From the cell containing the given text, extract its center point as [x, y] coordinate. 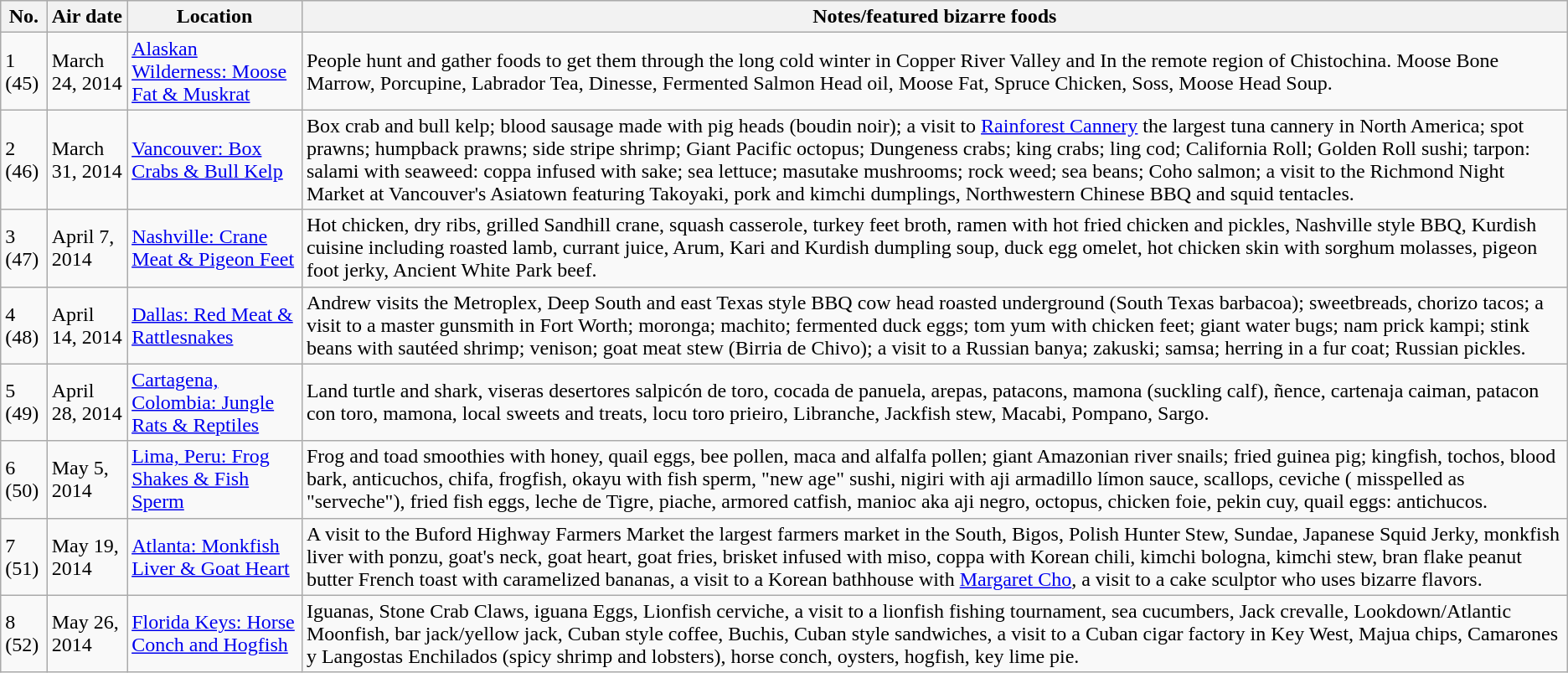
May 26, 2014 [87, 634]
May 5, 2014 [87, 479]
4 (48) [23, 325]
Dallas: Red Meat & Rattlesnakes [214, 325]
Location [214, 17]
May 19, 2014 [87, 557]
2 (46) [23, 159]
Vancouver: Box Crabs & Bull Kelp [214, 159]
1 (45) [23, 71]
Air date [87, 17]
Atlanta: Monkfish Liver & Goat Heart [214, 557]
April 14, 2014 [87, 325]
No. [23, 17]
8 (52) [23, 634]
3 (47) [23, 248]
March 31, 2014 [87, 159]
April 28, 2014 [87, 402]
Cartagena, Colombia: Jungle Rats & Reptiles [214, 402]
6 (50) [23, 479]
Alaskan Wilderness: Moose Fat & Muskrat [214, 71]
7 (51) [23, 557]
Notes/featured bizarre foods [935, 17]
April 7, 2014 [87, 248]
Lima, Peru: Frog Shakes & Fish Sperm [214, 479]
Florida Keys: Horse Conch and Hogfish [214, 634]
March 24, 2014 [87, 71]
5 (49) [23, 402]
Nashville: Crane Meat & Pigeon Feet [214, 248]
